From the cell containing the given text, extract its center point as (X, Y) coordinate. 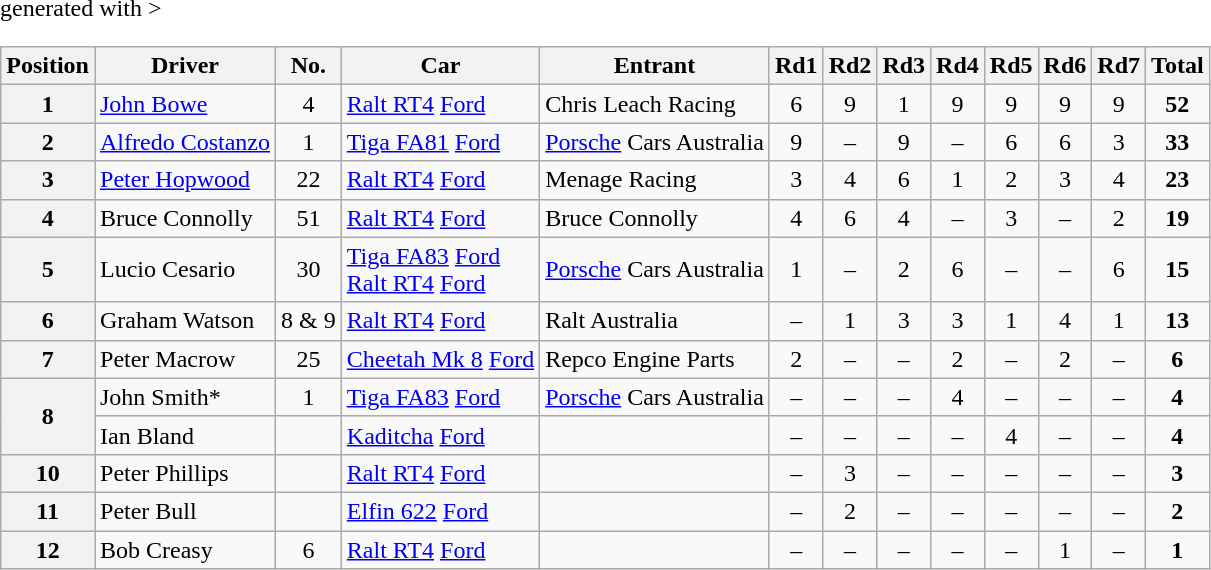
Rd1 (796, 66)
30 (309, 270)
Rd7 (1119, 66)
33 (1178, 142)
No. (309, 66)
22 (309, 180)
John Smith* (184, 397)
Tiga FA81 Ford (440, 142)
Peter Bull (184, 511)
Lucio Cesario (184, 270)
Alfredo Costanzo (184, 142)
Tiga FA83 Ford (440, 397)
23 (1178, 180)
12 (48, 549)
Rd3 (904, 66)
25 (309, 359)
19 (1178, 218)
Rd6 (1065, 66)
Driver (184, 66)
Repco Engine Parts (655, 359)
Car (440, 66)
Ralt Australia (655, 321)
11 (48, 511)
Rd4 (958, 66)
Total (1178, 66)
Kaditcha Ford (440, 435)
Entrant (655, 66)
Cheetah Mk 8 Ford (440, 359)
8 & 9 (309, 321)
Tiga FA83 FordRalt RT4 Ford (440, 270)
Peter Phillips (184, 473)
Elfin 622 Ford (440, 511)
13 (1178, 321)
15 (1178, 270)
Position (48, 66)
Ian Bland (184, 435)
Bob Creasy (184, 549)
Rd2 (850, 66)
Graham Watson (184, 321)
7 (48, 359)
5 (48, 270)
Menage Racing (655, 180)
52 (1178, 104)
Rd5 (1011, 66)
John Bowe (184, 104)
Peter Macrow (184, 359)
8 (48, 416)
10 (48, 473)
Chris Leach Racing (655, 104)
51 (309, 218)
Peter Hopwood (184, 180)
